Provide the [X, Y] coordinate of the cell's center where the given text is located.  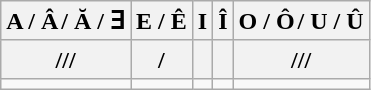
A / Â / Ă / Ǝ [66, 21]
I [202, 21]
O / Ô / U / Û [301, 21]
E / Ê [161, 21]
/ [161, 59]
Î [223, 21]
